Extract the (X, Y) coordinate from the center of the cell holding the provided text.  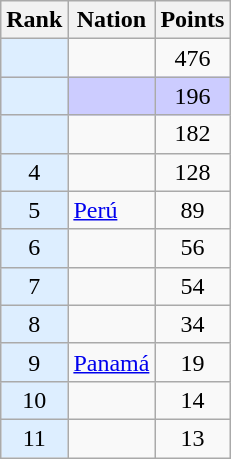
34 (192, 324)
13 (192, 438)
Panamá (112, 362)
Rank (34, 20)
8 (34, 324)
Nation (112, 20)
14 (192, 400)
476 (192, 58)
182 (192, 134)
128 (192, 172)
Perú (112, 210)
6 (34, 248)
5 (34, 210)
89 (192, 210)
196 (192, 96)
7 (34, 286)
10 (34, 400)
54 (192, 286)
Points (192, 20)
11 (34, 438)
19 (192, 362)
56 (192, 248)
4 (34, 172)
9 (34, 362)
